Pinpoint the cell where the given text exists, returning its (x, y) midpoint coordinate. 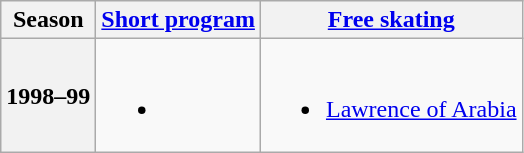
1998–99 (48, 96)
Season (48, 20)
Short program (178, 20)
Lawrence of Arabia (391, 96)
Free skating (391, 20)
